Search for the cell housing the specified text and yield its [x, y] center coordinate. 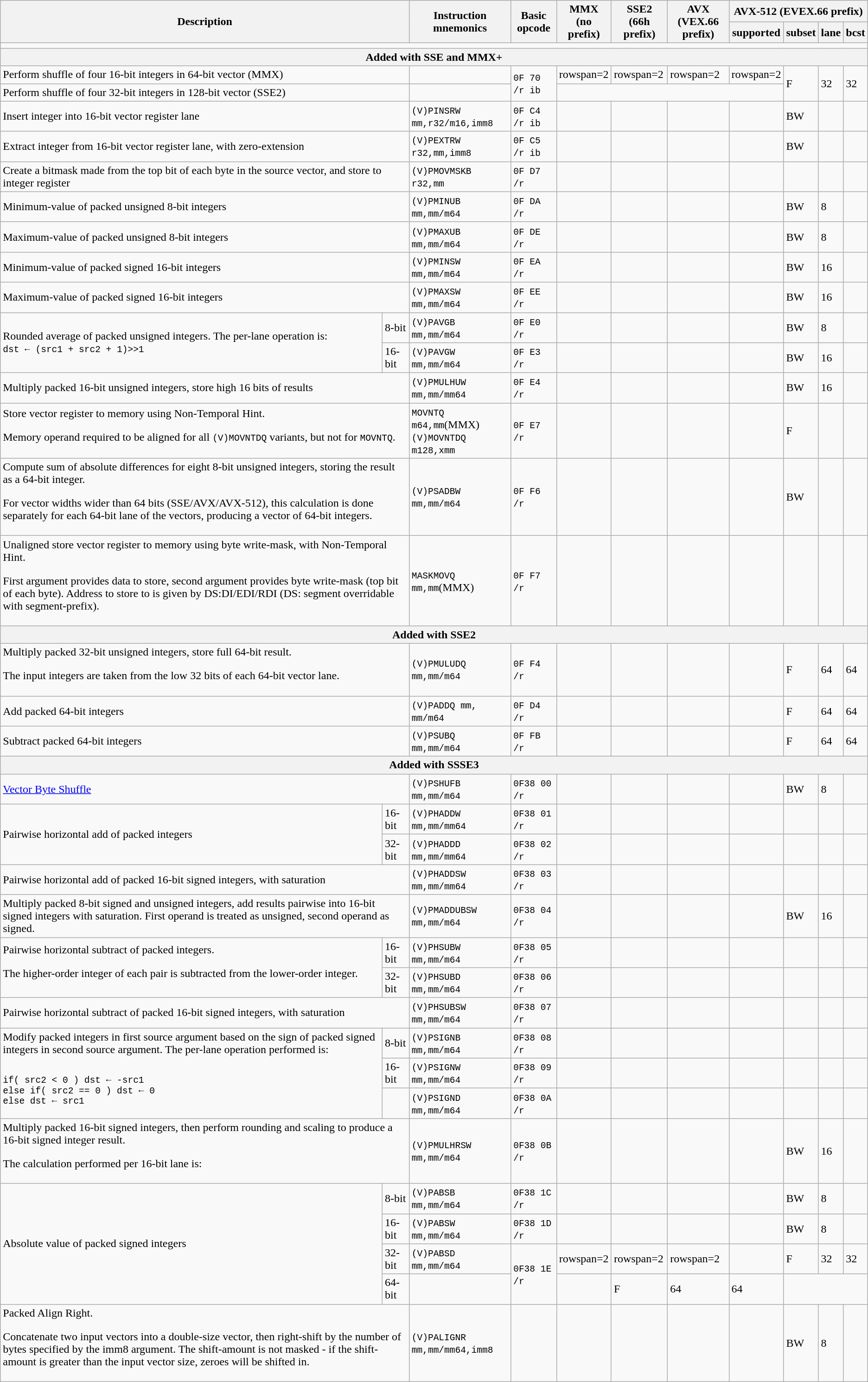
lane [831, 32]
(V)PHADDW mm,mm/mm64 [460, 819]
0F D4 /r [534, 711]
(V)PMULUDQ mm,mm/m64 [460, 670]
MMX(no prefix) [584, 22]
Description [205, 22]
(V)PSIGNB mm,mm/m64 [460, 1043]
0F38 0B /r [534, 1151]
AVX(VEX.66 prefix) [698, 22]
0F38 0A /r [534, 1103]
0F38 08 /r [534, 1043]
(V)PHSUBSW mm,mm/m64 [460, 1013]
(V)PMULHRSW mm,mm/m64 [460, 1151]
0F38 06 /r [534, 983]
Minimum-value of packed signed 16-bit integers [205, 267]
Multiply packed 16-bit unsigned integers, store high 16 bits of results [205, 388]
Perform shuffle of four 16-bit integers in 64-bit vector (MMX) [205, 75]
Add packed 64-bit integers [205, 711]
(V)PMINUB mm,mm/m64 [460, 207]
0F38 1E /r [534, 1274]
Pairwise horizontal subtract of packed integers.The higher-order integer of each pair is subtracted from the lower-order integer. [191, 967]
Maximum-value of packed unsigned 8-bit integers [205, 237]
(V)PEXTRW r32,mm,imm8 [460, 147]
Store vector register to memory using Non-Temporal Hint.Memory operand required to be aligned for all (V)MOVNTDQ variants, but not for MOVNTQ. [205, 431]
Maximum-value of packed signed 16-bit integers [205, 297]
0F38 03 /r [534, 880]
(V)PSADBW mm,mm/m64 [460, 497]
0F EE /r [534, 297]
(V)PMAXSW mm,mm/m64 [460, 297]
(V)PHSUBW mm,mm/m64 [460, 952]
(V)PAVGW mm,mm/m64 [460, 358]
Create a bitmask made from the top bit of each byte in the source vector, and store to integer register [205, 176]
0F38 04 /r [534, 916]
0F38 05 /r [534, 952]
Insert integer into 16-bit vector register lane [205, 116]
0F 70 /r ib [534, 84]
0F38 07 /r [534, 1013]
(V)PADDQ mm, mm/m64 [460, 711]
subset [801, 32]
Subtract packed 64-bit integers [205, 741]
(V)PSUBQ mm,mm/m64 [460, 741]
Absolute value of packed signed integers [191, 1244]
Rounded average of packed unsigned integers. The per-lane operation is:dst ← (src1 + src2 + 1)>>1 [191, 343]
AVX-512 (EVEX.66 prefix) [798, 11]
0F38 1D /r [534, 1228]
0F38 1C /r [534, 1199]
(V)PHADDSW mm,mm/mm64 [460, 880]
(V)PAVGB mm,mm/m64 [460, 328]
Perform shuffle of four 32-bit integers in 128-bit vector (SSE2) [205, 92]
Basic opcode [534, 22]
Vector Byte Shuffle [205, 789]
Added with SSE2 [434, 635]
Instruction mnemonics [460, 22]
Pairwise horizontal add of packed integers [191, 834]
0F38 02 /r [534, 849]
(V)PABSW mm,mm/m64 [460, 1228]
(V)PINSRW mm,r32/m16,imm8 [460, 116]
supported [756, 32]
0F C4 /r ib [534, 116]
0F E3 /r [534, 358]
0F C5 /r ib [534, 147]
(V)PSIGND mm,mm/m64 [460, 1103]
0F38 09 /r [534, 1073]
(V)PMULHUW mm,mm/mm64 [460, 388]
MOVNTQ m64,mm(MMX)(V)MOVNTDQ m128,xmm [460, 431]
0F38 01 /r [534, 819]
bcst [855, 32]
0F DE /r [534, 237]
Multiply packed 32-bit unsigned integers, store full 64-bit result.The input integers are taken from the low 32 bits of each 64-bit vector lane. [205, 670]
(V)PSIGNW mm,mm/m64 [460, 1073]
0F38 00 /r [534, 789]
Added with SSE and MMX+ [434, 57]
SSE2(66h prefix) [639, 22]
0F E0 /r [534, 328]
Minimum-value of packed unsigned 8-bit integers [205, 207]
0F EA /r [534, 267]
Pairwise horizontal subtract of packed 16-bit signed integers, with saturation [205, 1013]
(V)PABSB mm,mm/m64 [460, 1199]
(V)PHSUBD mm,mm/m64 [460, 983]
0F D7 /r [534, 176]
(V)PABSD mm,mm/m64 [460, 1259]
MASKMOVQ mm,mm(MMX) [460, 581]
Added with SSSE3 [434, 765]
(V)PMINSW mm,mm/m64 [460, 267]
0F E4 /r [534, 388]
0F FB /r [534, 741]
0F F4 /r [534, 670]
0F F6 /r [534, 497]
(V)PSHUFB mm,mm/m64 [460, 789]
(V)PHADDD mm,mm/mm64 [460, 849]
(V)PMADDUBSW mm,mm/m64 [460, 916]
0F DA /r [534, 207]
(V)PMAXUB mm,mm/m64 [460, 237]
(V)PALIGNR mm,mm/mm64,imm8 [460, 1343]
Pairwise horizontal add of packed 16-bit signed integers, with saturation [205, 880]
0F F7 /r [534, 581]
0F E7 /r [534, 431]
(V)PMOVMSKB r32,mm [460, 176]
64-bit [396, 1289]
Extract integer from 16-bit vector register lane, with zero-extension [205, 147]
